Capture the cell that displays the provided text and extract its (X, Y) central coordinate. 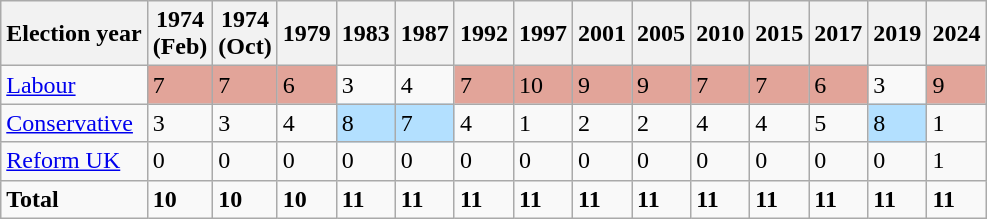
1983 (366, 34)
1979 (306, 34)
Election year (74, 34)
Conservative (74, 123)
5 (838, 123)
2010 (720, 34)
2024 (956, 34)
Labour (74, 85)
1997 (542, 34)
1987 (424, 34)
2001 (602, 34)
2019 (898, 34)
2005 (662, 34)
1974(Oct) (245, 34)
1974(Feb) (180, 34)
Total (74, 199)
2017 (838, 34)
1992 (484, 34)
Reform UK (74, 161)
2015 (780, 34)
